Capture the cell that displays the provided text and extract its (X, Y) central coordinate. 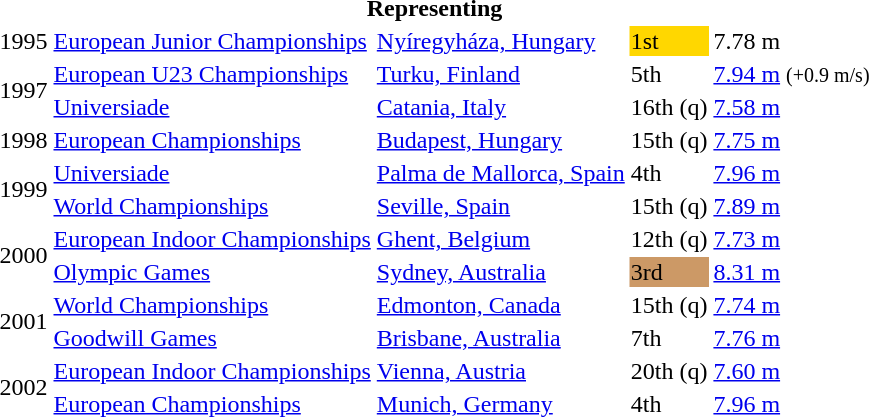
Turku, Finland (500, 74)
12th (q) (669, 239)
Sydney, Australia (500, 272)
Vienna, Austria (500, 371)
European Championships (212, 140)
Olympic Games (212, 272)
3rd (669, 272)
20th (q) (669, 371)
Edmonton, Canada (500, 305)
Catania, Italy (500, 107)
5th (669, 74)
Palma de Mallorca, Spain (500, 173)
Brisbane, Australia (500, 338)
Goodwill Games (212, 338)
4th (669, 173)
7th (669, 338)
European Junior Championships (212, 41)
1st (669, 41)
Budapest, Hungary (500, 140)
European U23 Championships (212, 74)
Nyíregyháza, Hungary (500, 41)
Seville, Spain (500, 206)
Ghent, Belgium (500, 239)
16th (q) (669, 107)
